Find where the given text appears and provide that cell's center as (X, Y) coordinate. 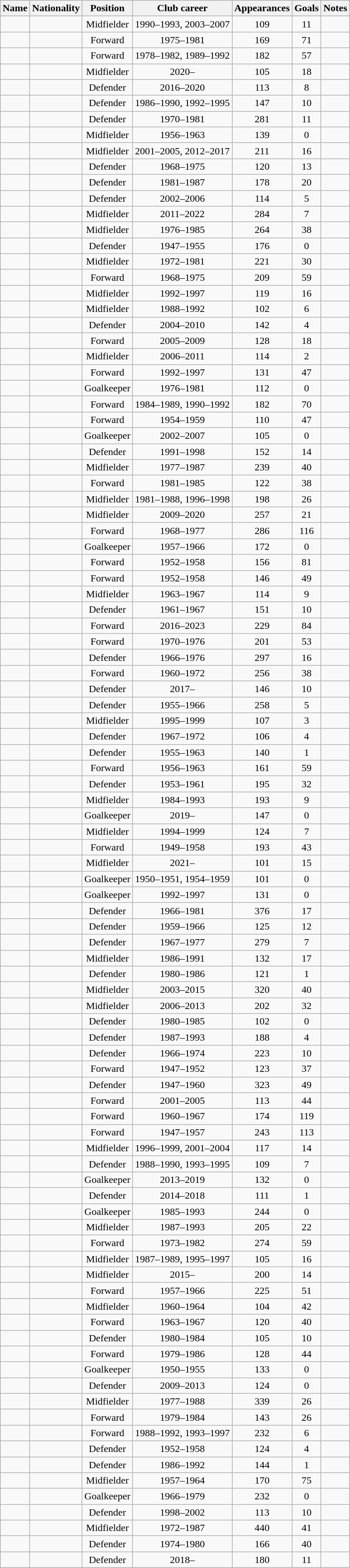
1966–1976 (182, 657)
170 (262, 1481)
440 (262, 1528)
320 (262, 990)
166 (262, 1544)
1950–1955 (182, 1370)
200 (262, 1275)
1998–2002 (182, 1512)
1980–1985 (182, 1021)
1960–1967 (182, 1116)
123 (262, 1069)
1955–1963 (182, 752)
1974–1980 (182, 1544)
1996–1999, 2001–2004 (182, 1148)
Name (15, 8)
2001–2005 (182, 1101)
107 (262, 721)
1981–1988, 1996–1998 (182, 499)
243 (262, 1132)
1977–1987 (182, 467)
1979–1986 (182, 1354)
122 (262, 483)
1986–1991 (182, 958)
1950–1951, 1954–1959 (182, 879)
1984–1989, 1990–1992 (182, 404)
2021– (182, 863)
2005–2009 (182, 341)
81 (307, 562)
1972–1987 (182, 1528)
1959–1966 (182, 926)
156 (262, 562)
257 (262, 515)
2020– (182, 72)
1988–1992, 1993–1997 (182, 1433)
258 (262, 705)
239 (262, 467)
2016–2023 (182, 626)
133 (262, 1370)
1980–1986 (182, 974)
8 (307, 87)
1995–1999 (182, 721)
2016–2020 (182, 87)
110 (262, 420)
42 (307, 1306)
Appearances (262, 8)
116 (307, 531)
2011–2022 (182, 214)
Position (108, 8)
106 (262, 737)
1981–1987 (182, 182)
75 (307, 1481)
2002–2006 (182, 198)
1981–1985 (182, 483)
1987–1989, 1995–1997 (182, 1259)
1970–1981 (182, 119)
1988–1990, 1993–1995 (182, 1164)
53 (307, 641)
1949–1958 (182, 847)
198 (262, 499)
195 (262, 784)
152 (262, 451)
172 (262, 547)
15 (307, 863)
1991–1998 (182, 451)
51 (307, 1291)
2 (307, 356)
1994–1999 (182, 831)
2017– (182, 689)
57 (307, 56)
140 (262, 752)
22 (307, 1227)
2002–2007 (182, 435)
111 (262, 1195)
1947–1960 (182, 1085)
2009–2020 (182, 515)
1984–1993 (182, 800)
1960–1964 (182, 1306)
104 (262, 1306)
256 (262, 673)
1976–1981 (182, 388)
1986–1992 (182, 1464)
2009–2013 (182, 1385)
1947–1955 (182, 246)
323 (262, 1085)
151 (262, 610)
229 (262, 626)
178 (262, 182)
221 (262, 262)
70 (307, 404)
297 (262, 657)
176 (262, 246)
Club career (182, 8)
284 (262, 214)
1947–1957 (182, 1132)
Notes (335, 8)
1954–1959 (182, 420)
1955–1966 (182, 705)
1985–1993 (182, 1212)
180 (262, 1560)
169 (262, 40)
1947–1952 (182, 1069)
21 (307, 515)
2013–2019 (182, 1180)
1970–1976 (182, 641)
143 (262, 1417)
1988–1992 (182, 309)
264 (262, 230)
Nationality (56, 8)
1966–1981 (182, 910)
339 (262, 1401)
2003–2015 (182, 990)
1961–1967 (182, 610)
225 (262, 1291)
71 (307, 40)
211 (262, 151)
286 (262, 531)
142 (262, 325)
2001–2005, 2012–2017 (182, 151)
1957–1964 (182, 1481)
13 (307, 166)
2006–2011 (182, 356)
1980–1984 (182, 1338)
1967–1972 (182, 737)
84 (307, 626)
1976–1985 (182, 230)
2004–2010 (182, 325)
125 (262, 926)
376 (262, 910)
1966–1979 (182, 1496)
117 (262, 1148)
43 (307, 847)
281 (262, 119)
139 (262, 135)
161 (262, 768)
2019– (182, 816)
30 (307, 262)
3 (307, 721)
188 (262, 1037)
2006–2013 (182, 1006)
1972–1981 (182, 262)
1966–1974 (182, 1053)
1967–1977 (182, 942)
144 (262, 1464)
201 (262, 641)
112 (262, 388)
1978–1982, 1989–1992 (182, 56)
202 (262, 1006)
1975–1981 (182, 40)
244 (262, 1212)
12 (307, 926)
279 (262, 942)
2015– (182, 1275)
1977–1988 (182, 1401)
1990–1993, 2003–2007 (182, 24)
121 (262, 974)
20 (307, 182)
1968–1977 (182, 531)
Goals (307, 8)
1960–1972 (182, 673)
223 (262, 1053)
2018– (182, 1560)
274 (262, 1243)
174 (262, 1116)
41 (307, 1528)
1953–1961 (182, 784)
1979–1984 (182, 1417)
209 (262, 277)
2014–2018 (182, 1195)
1973–1982 (182, 1243)
37 (307, 1069)
1986–1990, 1992–1995 (182, 103)
205 (262, 1227)
